Scan for the cell matching the given text and deliver its [X, Y] coordinate at center. 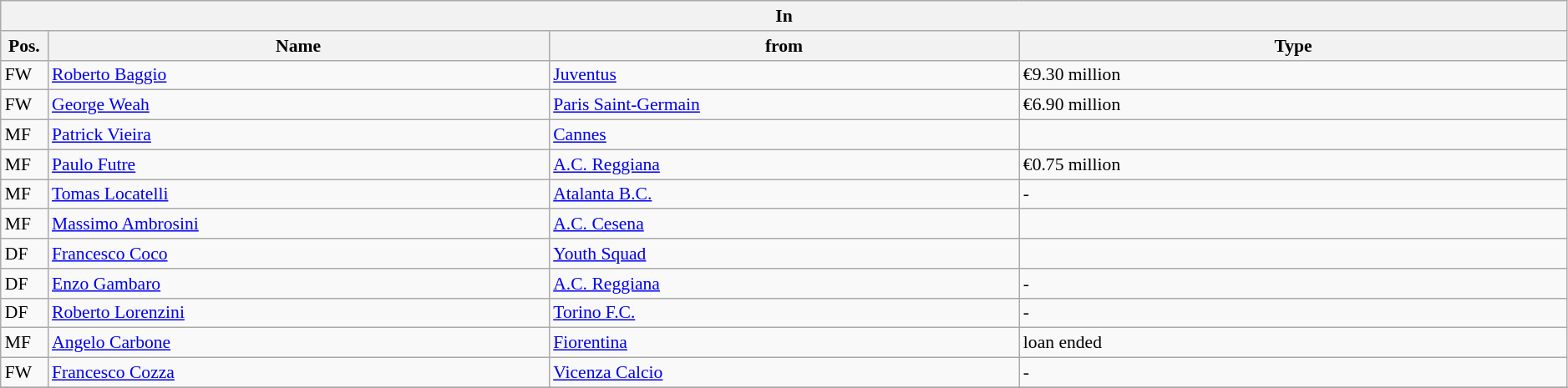
€9.30 million [1293, 75]
Name [298, 46]
Francesco Cozza [298, 373]
loan ended [1293, 343]
Paris Saint-Germain [784, 105]
Cannes [784, 135]
Enzo Gambaro [298, 284]
Francesco Coco [298, 254]
Youth Squad [784, 254]
A.C. Cesena [784, 224]
Atalanta B.C. [784, 194]
from [784, 46]
Roberto Lorenzini [298, 313]
Massimo Ambrosini [298, 224]
€6.90 million [1293, 105]
In [784, 16]
Juventus [784, 75]
Paulo Futre [298, 164]
Pos. [24, 46]
Angelo Carbone [298, 343]
Fiorentina [784, 343]
Torino F.C. [784, 313]
Vicenza Calcio [784, 373]
George Weah [298, 105]
Roberto Baggio [298, 75]
Patrick Vieira [298, 135]
Tomas Locatelli [298, 194]
Type [1293, 46]
€0.75 million [1293, 164]
